Pinpoint the cell where the given text exists, returning its (x, y) midpoint coordinate. 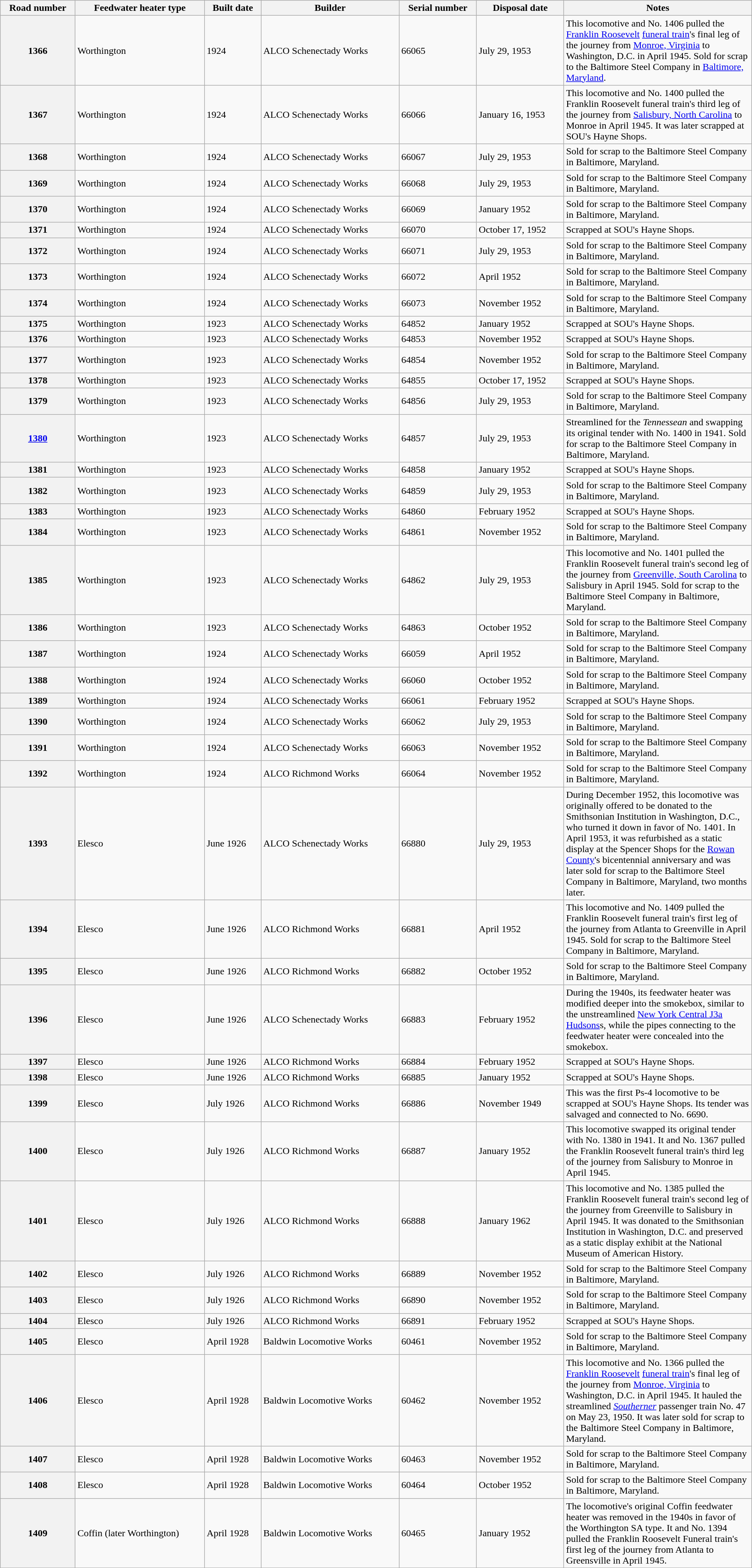
1392 (38, 773)
Disposal date (520, 8)
66889 (438, 1274)
66060 (438, 680)
66882 (438, 972)
1395 (38, 972)
1374 (38, 303)
Coffin (later Worthington) (140, 1533)
1400 (38, 1151)
This was the first Ps-4 locomotive to be scrapped at SOU's Hayne Shops. Its tender was salvaged and connected to No. 6690. (658, 1103)
66886 (438, 1103)
1370 (38, 209)
1368 (38, 157)
1378 (38, 381)
1398 (38, 1077)
1404 (38, 1321)
1366 (38, 51)
November 1949 (520, 1103)
66884 (438, 1062)
January 1962 (520, 1221)
1381 (38, 470)
64857 (438, 438)
1390 (38, 721)
66073 (438, 303)
Builder (330, 8)
1369 (38, 183)
64861 (438, 532)
64860 (438, 511)
66063 (438, 748)
66880 (438, 843)
Serial number (438, 8)
64862 (438, 580)
Road number (38, 8)
66883 (438, 1019)
60465 (438, 1533)
66059 (438, 654)
1407 (38, 1459)
66071 (438, 251)
Feedwater heater type (140, 8)
66885 (438, 1077)
1385 (38, 580)
66072 (438, 277)
66070 (438, 230)
1371 (38, 230)
1387 (38, 654)
60462 (438, 1400)
1367 (38, 115)
66062 (438, 721)
64852 (438, 324)
January 16, 1953 (520, 115)
1383 (38, 511)
64863 (438, 628)
1393 (38, 843)
1379 (38, 401)
1396 (38, 1019)
64858 (438, 470)
64856 (438, 401)
1409 (38, 1533)
66065 (438, 51)
66067 (438, 157)
1384 (38, 532)
66069 (438, 209)
1403 (38, 1300)
1406 (38, 1400)
1372 (38, 251)
66891 (438, 1321)
1380 (38, 438)
64854 (438, 359)
1389 (38, 701)
1375 (38, 324)
66881 (438, 929)
66068 (438, 183)
1388 (38, 680)
1377 (38, 359)
Built date (233, 8)
66888 (438, 1221)
1408 (38, 1485)
66890 (438, 1300)
1376 (38, 339)
1399 (38, 1103)
1373 (38, 277)
64853 (438, 339)
1382 (38, 490)
60464 (438, 1485)
1405 (38, 1342)
66066 (438, 115)
1386 (38, 628)
1391 (38, 748)
64855 (438, 381)
66887 (438, 1151)
1397 (38, 1062)
1402 (38, 1274)
Notes (658, 8)
66061 (438, 701)
60463 (438, 1459)
1401 (38, 1221)
60461 (438, 1342)
66064 (438, 773)
1394 (38, 929)
64859 (438, 490)
